For the text-containing cell, return its midpoint in (x, y) coordinate format. 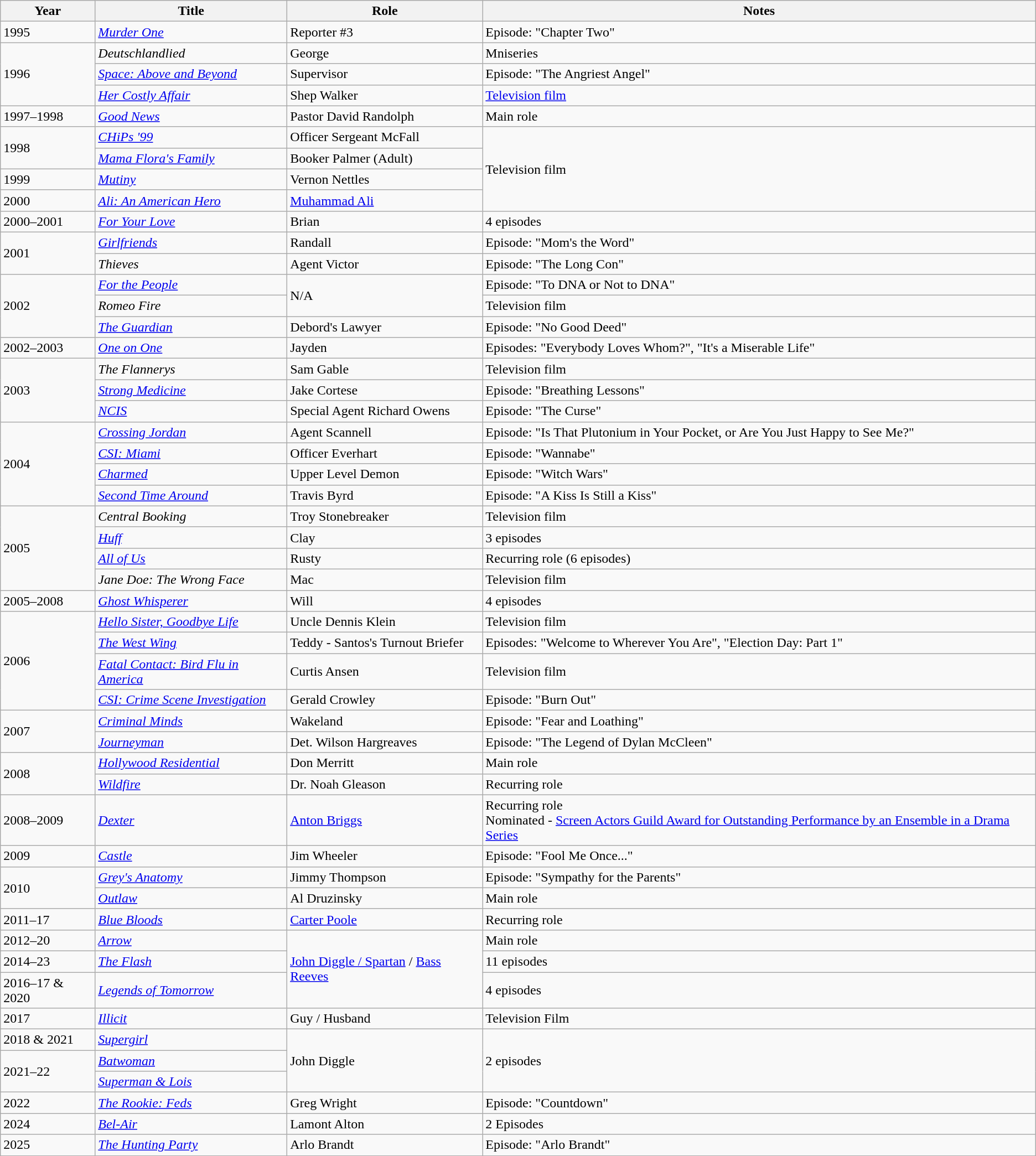
Criminal Minds (191, 721)
Agent Victor (385, 264)
Episode: "Countdown" (759, 1103)
John Diggle / Spartan / Bass Reeves (385, 968)
1997–1998 (48, 116)
Girlfriends (191, 242)
Curtis Ansen (385, 672)
Bel-Air (191, 1124)
Episode: "Breathing Lessons" (759, 390)
The Rookie: Feds (191, 1103)
Episode: "Wannabe" (759, 453)
One on One (191, 348)
Lamont Alton (385, 1124)
Episode: "Mom's the Word" (759, 242)
Episode: "The Angriest Angel" (759, 74)
Arrow (191, 940)
Journeyman (191, 742)
2002–2003 (48, 348)
CHiPs '99 (191, 137)
All of Us (191, 558)
Episode: "The Long Con" (759, 264)
2000 (48, 200)
Will (385, 600)
Hello Sister, Goodbye Life (191, 622)
2009 (48, 856)
Castle (191, 856)
Her Costly Affair (191, 95)
Jim Wheeler (385, 856)
For the People (191, 285)
2008 (48, 774)
Guy / Husband (385, 1019)
John Diggle (385, 1061)
Muhammad Ali (385, 200)
Wakeland (385, 721)
The Guardian (191, 327)
2014–23 (48, 961)
Ali: An American Hero (191, 200)
Superman & Lois (191, 1082)
Travis Byrd (385, 495)
Jayden (385, 348)
Gerald Crowley (385, 700)
Dexter (191, 820)
2022 (48, 1103)
Deutschlandlied (191, 53)
Recurring roleNominated - Screen Actors Guild Award for Outstanding Performance by an Ensemble in a Drama Series (759, 820)
Year (48, 11)
Episode: "Sympathy for the Parents" (759, 877)
Episode: "Witch Wars" (759, 474)
Thieves (191, 264)
Central Booking (191, 516)
Batwoman (191, 1061)
Episode: "Is That Plutonium in Your Pocket, or Are You Just Happy to See Me?" (759, 432)
Jane Doe: The Wrong Face (191, 579)
Episode: "Chapter Two" (759, 32)
Episode: "Fear and Loathing" (759, 721)
Notes (759, 11)
Agent Scannell (385, 432)
Greg Wright (385, 1103)
2001 (48, 253)
2000–2001 (48, 221)
Teddy - Santos's Turnout Briefer (385, 643)
Strong Medicine (191, 390)
2 episodes (759, 1061)
2007 (48, 732)
Clay (385, 537)
Mac (385, 579)
1998 (48, 148)
Episodes: "Welcome to Wherever You Are", "Election Day: Part 1" (759, 643)
George (385, 53)
Episode: "Burn Out" (759, 700)
2016–17 & 2020 (48, 989)
Recurring role (6 episodes) (759, 558)
The Hunting Party (191, 1145)
Episodes: "Everybody Loves Whom?", "It's a Miserable Life" (759, 348)
2024 (48, 1124)
Debord's Lawyer (385, 327)
2006 (48, 661)
Reporter #3 (385, 32)
The Flash (191, 961)
Second Time Around (191, 495)
2005 (48, 548)
Don Merritt (385, 763)
Shep Walker (385, 95)
N/A (385, 296)
2005–2008 (48, 600)
2021–22 (48, 1071)
Booker Palmer (Adult) (385, 158)
Crossing Jordan (191, 432)
Anton Briggs (385, 820)
NCIS (191, 411)
Special Agent Richard Owens (385, 411)
3 episodes (759, 537)
1996 (48, 74)
Carter Poole (385, 919)
2012–20 (48, 940)
Episode: "The Curse" (759, 411)
Jake Cortese (385, 390)
Episode: "Fool Me Once..." (759, 856)
Grey's Anatomy (191, 877)
1999 (48, 179)
Mutiny (191, 179)
Det. Wilson Hargreaves (385, 742)
2004 (48, 464)
Brian (385, 221)
Supergirl (191, 1040)
Arlo Brandt (385, 1145)
Role (385, 11)
The West Wing (191, 643)
2002 (48, 306)
Vernon Nettles (385, 179)
11 episodes (759, 961)
2011–17 (48, 919)
Outlaw (191, 898)
Pastor David Randolph (385, 116)
Upper Level Demon (385, 474)
2 Episodes (759, 1124)
2003 (48, 390)
2010 (48, 888)
Wildfire (191, 784)
Episode: "Arlo Brandt" (759, 1145)
Space: Above and Beyond (191, 74)
Huff (191, 537)
Hollywood Residential (191, 763)
2018 & 2021 (48, 1040)
Legends of Tomorrow (191, 989)
Episode: "To DNA or Not to DNA" (759, 285)
Episode: "A Kiss Is Still a Kiss" (759, 495)
CSI: Miami (191, 453)
2008–2009 (48, 820)
Officer Sergeant McFall (385, 137)
Ghost Whisperer (191, 600)
2017 (48, 1019)
Supervisor (385, 74)
Troy Stonebreaker (385, 516)
Illicit (191, 1019)
Al Druzinsky (385, 898)
Mniseries (759, 53)
Sam Gable (385, 369)
Jimmy Thompson (385, 877)
Mama Flora's Family (191, 158)
Blue Bloods (191, 919)
Rusty (385, 558)
Officer Everhart (385, 453)
Television Film (759, 1019)
Title (191, 11)
Uncle Dennis Klein (385, 622)
Romeo Fire (191, 306)
Dr. Noah Gleason (385, 784)
Charmed (191, 474)
Episode: "The Legend of Dylan McCleen" (759, 742)
Murder One (191, 32)
Randall (385, 242)
Fatal Contact: Bird Flu in America (191, 672)
CSI: Crime Scene Investigation (191, 700)
For Your Love (191, 221)
Good News (191, 116)
2025 (48, 1145)
1995 (48, 32)
Episode: "No Good Deed" (759, 327)
The Flannerys (191, 369)
